For the text-containing cell, return its midpoint in (x, y) coordinate format. 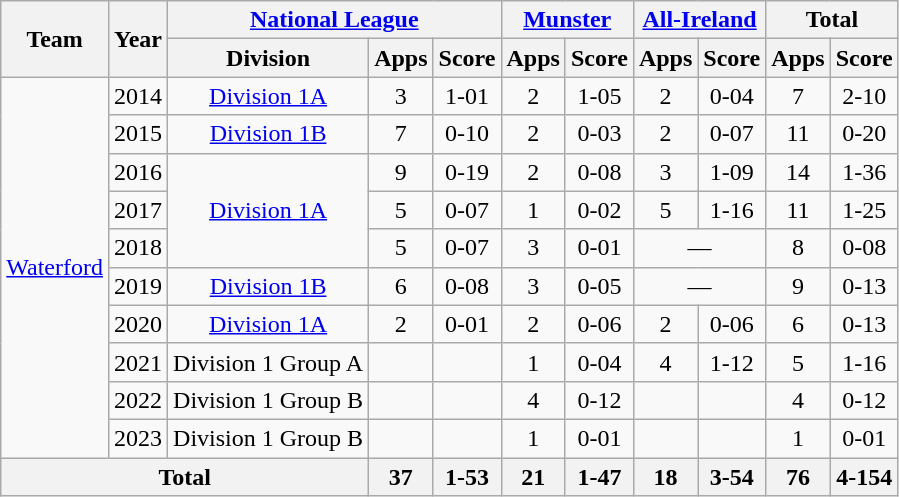
2019 (138, 286)
0-05 (599, 286)
Waterford (55, 268)
2023 (138, 438)
1-09 (732, 172)
0-02 (599, 210)
2017 (138, 210)
3-54 (732, 477)
All-Ireland (699, 20)
Division 1 Group A (268, 362)
Year (138, 39)
1-53 (467, 477)
Division (268, 58)
1-05 (599, 96)
0-10 (467, 134)
0-19 (467, 172)
2021 (138, 362)
18 (665, 477)
National League (334, 20)
1-47 (599, 477)
0-20 (864, 134)
76 (798, 477)
14 (798, 172)
1-12 (732, 362)
1-25 (864, 210)
8 (798, 248)
2020 (138, 324)
1-36 (864, 172)
Team (55, 39)
Munster (567, 20)
2018 (138, 248)
37 (401, 477)
2014 (138, 96)
2016 (138, 172)
2022 (138, 400)
1-01 (467, 96)
0-03 (599, 134)
21 (533, 477)
2-10 (864, 96)
4-154 (864, 477)
2015 (138, 134)
